Extract the [x, y] coordinate from the center of the cell holding the provided text.  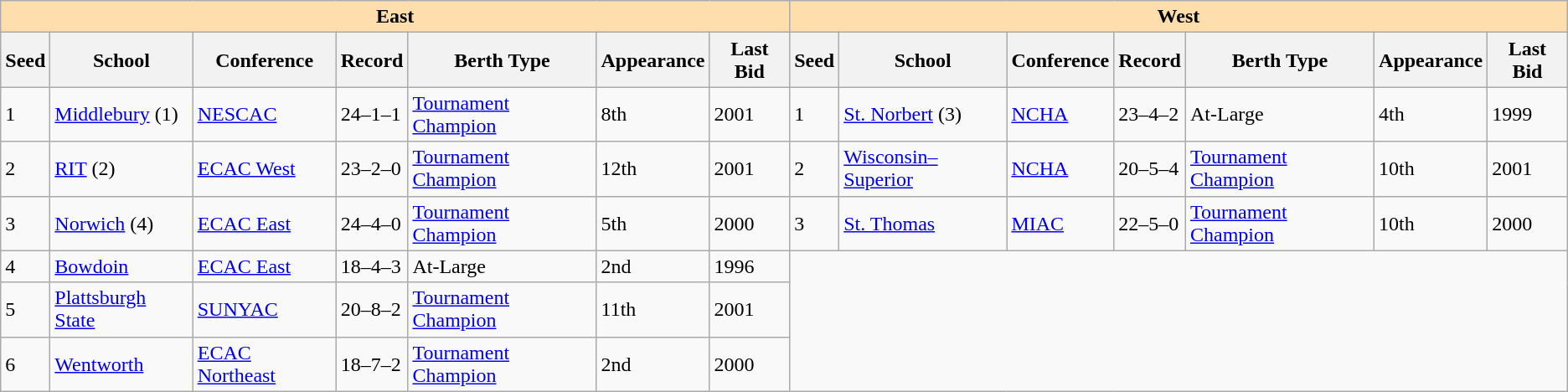
1996 [750, 266]
ECAC West [265, 169]
Bowdoin [121, 266]
Wisconsin–Superior [923, 169]
St. Norbert (3) [923, 114]
RIT (2) [121, 169]
4th [1431, 114]
5 [25, 310]
8th [653, 114]
SUNYAC [265, 310]
West [1179, 17]
24–4–0 [372, 223]
20–8–2 [372, 310]
ECAC Northeast [265, 364]
St. Thomas [923, 223]
Wentworth [121, 364]
18–7–2 [372, 364]
23–4–2 [1150, 114]
Middlebury (1) [121, 114]
East [395, 17]
NESCAC [265, 114]
11th [653, 310]
1999 [1528, 114]
22–5–0 [1150, 223]
18–4–3 [372, 266]
Norwich (4) [121, 223]
6 [25, 364]
MIAC [1060, 223]
4 [25, 266]
23–2–0 [372, 169]
24–1–1 [372, 114]
5th [653, 223]
20–5–4 [1150, 169]
Plattsburgh State [121, 310]
12th [653, 169]
